Return [x, y] of the center of cell containing provided text 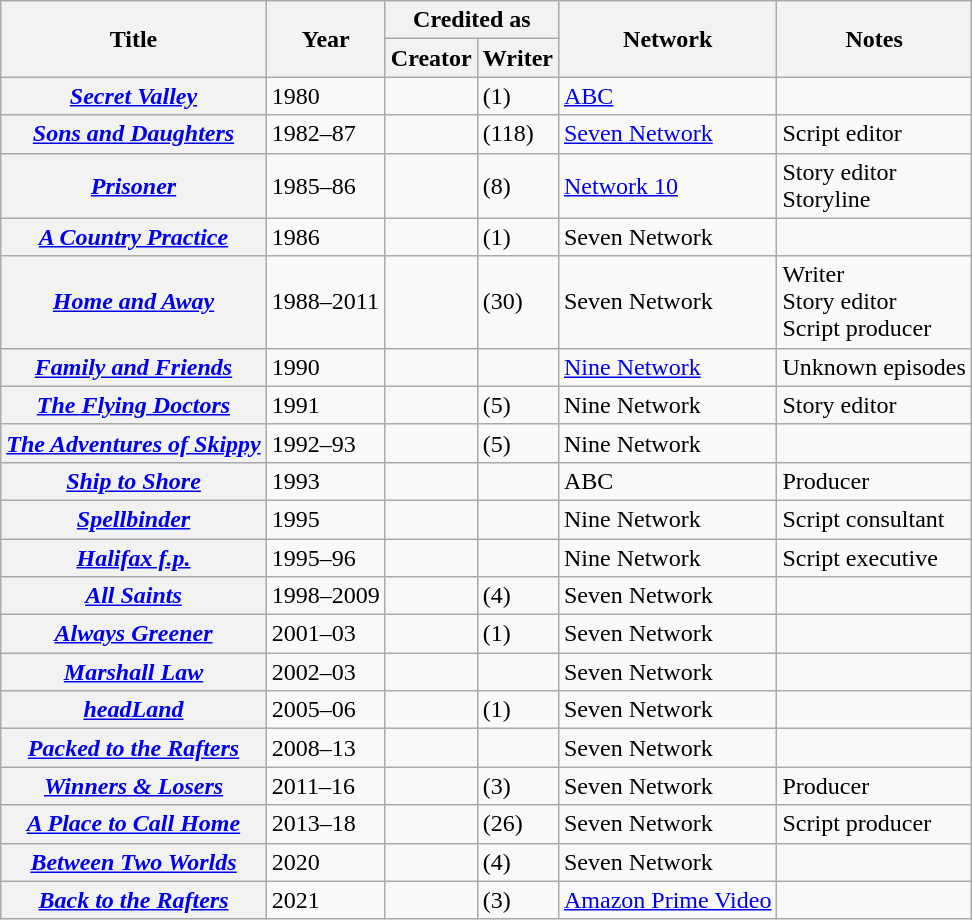
Prisoner [134, 186]
Amazon Prime Video [667, 900]
Family and Friends [134, 367]
(26) [518, 824]
A Place to Call Home [134, 824]
(8) [518, 186]
(118) [518, 134]
Halifax f.p. [134, 557]
2005–06 [326, 710]
Network [667, 39]
Sons and Daughters [134, 134]
Unknown episodes [874, 367]
1998–2009 [326, 596]
Story editor [874, 405]
Marshall Law [134, 672]
A Country Practice [134, 237]
Notes [874, 39]
Title [134, 39]
2008–13 [326, 748]
Script executive [874, 557]
The Adventures of Skippy [134, 443]
Always Greener [134, 634]
Packed to the Rafters [134, 748]
2021 [326, 900]
1992–93 [326, 443]
Winners & Losers [134, 786]
Between Two Worlds [134, 862]
2001–03 [326, 634]
2011–16 [326, 786]
1982–87 [326, 134]
Script producer [874, 824]
1986 [326, 237]
Network 10 [667, 186]
2013–18 [326, 824]
Creator [431, 58]
1985–86 [326, 186]
Year [326, 39]
Credited as [472, 20]
Ship to Shore [134, 481]
1990 [326, 367]
1988–2011 [326, 302]
1991 [326, 405]
2020 [326, 862]
1995–96 [326, 557]
Secret Valley [134, 96]
1993 [326, 481]
Script consultant [874, 519]
All Saints [134, 596]
1995 [326, 519]
2002–03 [326, 672]
1980 [326, 96]
Spellbinder [134, 519]
Writer [518, 58]
Home and Away [134, 302]
(30) [518, 302]
The Flying Doctors [134, 405]
Back to the Rafters [134, 900]
Story editor Storyline [874, 186]
Script editor [874, 134]
Writer Story editor Script producer [874, 302]
headLand [134, 710]
